Pinpoint the cell where the given text exists, returning its (X, Y) midpoint coordinate. 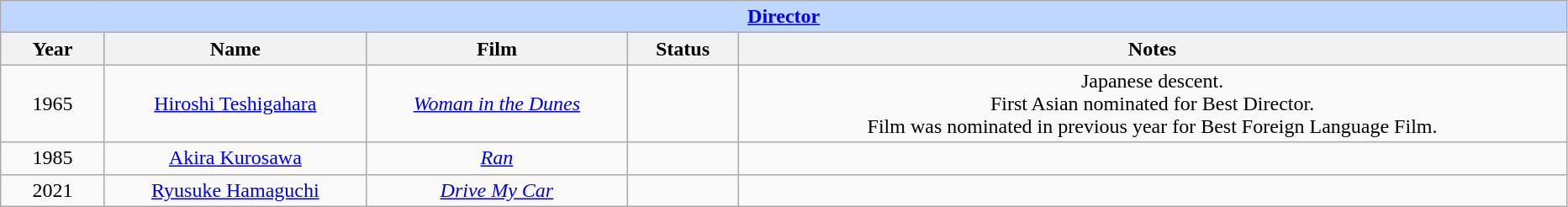
Director (784, 17)
Year (53, 49)
Notes (1153, 49)
Akira Kurosawa (235, 158)
Name (235, 49)
Ran (496, 158)
Status (683, 49)
Woman in the Dunes (496, 103)
1965 (53, 103)
Japanese descent.First Asian nominated for Best Director.Film was nominated in previous year for Best Foreign Language Film. (1153, 103)
Drive My Car (496, 190)
Ryusuke Hamaguchi (235, 190)
2021 (53, 190)
Hiroshi Teshigahara (235, 103)
1985 (53, 158)
Film (496, 49)
